Search for the cell housing the specified text and yield its [x, y] center coordinate. 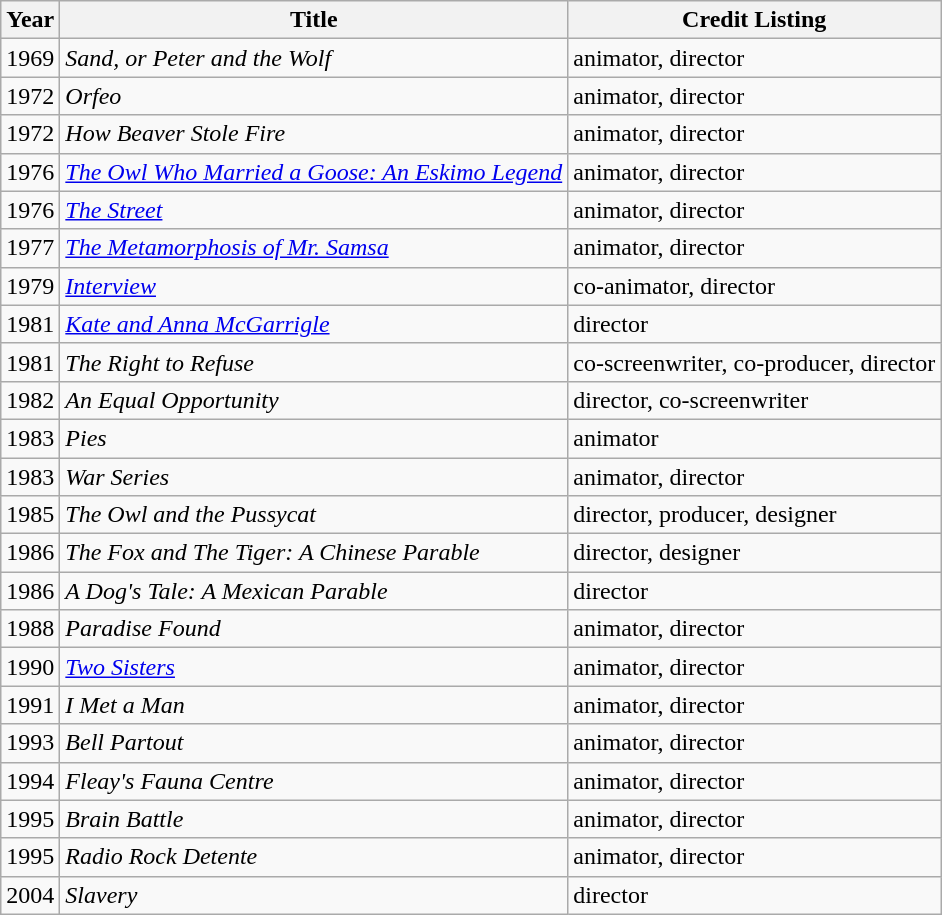
The Fox and The Tiger: A Chinese Parable [314, 553]
The Street [314, 210]
The Owl Who Married a Goose: An Eskimo Legend [314, 172]
The Owl and the Pussycat [314, 515]
Brain Battle [314, 819]
Interview [314, 286]
Paradise Found [314, 629]
1969 [30, 58]
co-animator, director [754, 286]
Fleay's Fauna Centre [314, 781]
Slavery [314, 895]
Orfeo [314, 96]
co-screenwriter, co-producer, director [754, 362]
1982 [30, 400]
1993 [30, 743]
The Right to Refuse [314, 362]
1977 [30, 248]
1988 [30, 629]
The Metamorphosis of Mr. Samsa [314, 248]
1994 [30, 781]
1991 [30, 705]
director, producer, designer [754, 515]
Two Sisters [314, 667]
director, designer [754, 553]
1985 [30, 515]
Sand, or Peter and the Wolf [314, 58]
I Met a Man [314, 705]
director, co-screenwriter [754, 400]
A Dog's Tale: A Mexican Parable [314, 591]
animator [754, 438]
Radio Rock Detente [314, 857]
Title [314, 20]
Bell Partout [314, 743]
How Beaver Stole Fire [314, 134]
An Equal Opportunity [314, 400]
1979 [30, 286]
1990 [30, 667]
Credit Listing [754, 20]
Kate and Anna McGarrigle [314, 324]
War Series [314, 477]
2004 [30, 895]
Year [30, 20]
Pies [314, 438]
